Output the [x, y] coordinate of the center of the cell containing the given text.  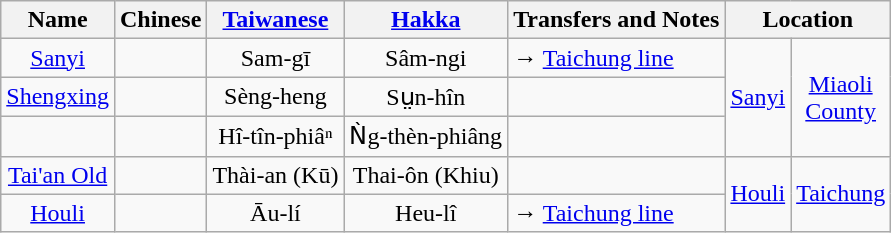
Name [58, 20]
Ǹg-thèn-phiâng [426, 136]
Taichung [841, 194]
Tai'an Old [58, 175]
Taiwanese [276, 20]
Sṳn-hîn [426, 97]
Location [808, 20]
Thài-an (Kū) [276, 175]
Transfers and Notes [616, 20]
Hakka [426, 20]
MiaoliCounty [841, 98]
Sâm-ngi [426, 58]
Hî-tîn-phiâⁿ [276, 136]
Āu-lí [276, 213]
Chinese [160, 20]
Heu-lî [426, 213]
Shengxing [58, 97]
Thai-ôn (Khiu) [426, 175]
Sam-gī [276, 58]
Sèng-heng [276, 97]
